Output the [X, Y] coordinate of the center of the cell containing the given text.  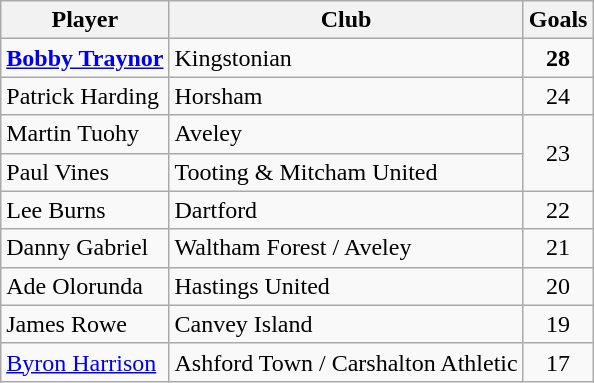
Tooting & Mitcham United [346, 172]
Ade Olorunda [85, 286]
23 [558, 153]
Dartford [346, 210]
Danny Gabriel [85, 248]
Bobby Traynor [85, 58]
Goals [558, 20]
Canvey Island [346, 324]
Martin Tuohy [85, 134]
Ashford Town / Carshalton Athletic [346, 362]
Club [346, 20]
Aveley [346, 134]
Kingstonian [346, 58]
24 [558, 96]
22 [558, 210]
17 [558, 362]
Waltham Forest / Aveley [346, 248]
Player [85, 20]
Hastings United [346, 286]
Patrick Harding [85, 96]
Lee Burns [85, 210]
Paul Vines [85, 172]
James Rowe [85, 324]
21 [558, 248]
19 [558, 324]
Byron Harrison [85, 362]
20 [558, 286]
28 [558, 58]
Horsham [346, 96]
